Provide the (x, y) coordinate of the cell's center where the given text is located.  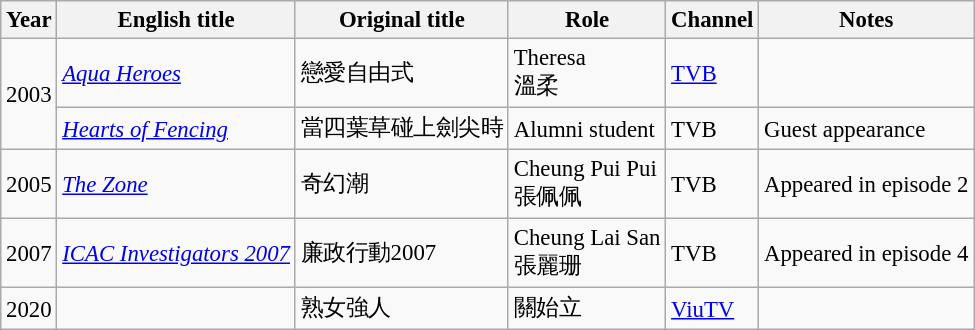
熟女強人 (402, 309)
戀愛自由式 (402, 74)
Hearts of Fencing (176, 129)
Channel (712, 20)
關始立 (586, 309)
Appeared in episode 4 (866, 254)
2003 (29, 94)
2007 (29, 254)
Role (586, 20)
ICAC Investigators 2007 (176, 254)
當四葉草碰上劍尖時 (402, 129)
The Zone (176, 184)
Original title (402, 20)
ViuTV (712, 309)
Alumni student (586, 129)
廉政行動2007 (402, 254)
Theresa溫柔 (586, 74)
2020 (29, 309)
Cheung Lai San張麗珊 (586, 254)
Aqua Heroes (176, 74)
Notes (866, 20)
Year (29, 20)
2005 (29, 184)
奇幻潮 (402, 184)
Guest appearance (866, 129)
Appeared in episode 2 (866, 184)
Cheung Pui Pui張佩佩 (586, 184)
English title (176, 20)
